Return [x, y] of the center of cell containing provided text 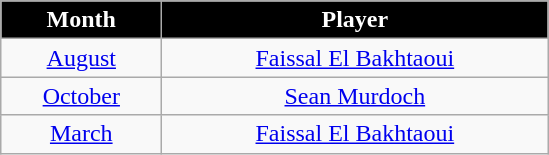
Player [355, 20]
March [82, 134]
Month [82, 20]
August [82, 58]
October [82, 96]
Sean Murdoch [355, 96]
